Determine the [x, y] coordinate at the center of the cell enclosing the given text.  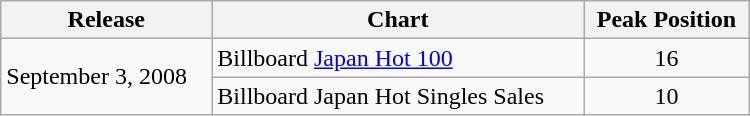
10 [667, 96]
Chart [398, 20]
Release [106, 20]
Peak Position [667, 20]
16 [667, 58]
September 3, 2008 [106, 77]
Billboard Japan Hot 100 [398, 58]
Billboard Japan Hot Singles Sales [398, 96]
